Return the [X, Y] coordinate for the center point of the cell that contains the specified text.  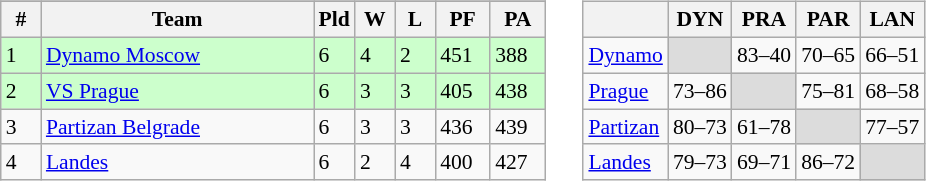
Dynamo [625, 55]
438 [518, 91]
DYN [700, 20]
PA [518, 20]
83–40 [764, 55]
# [21, 20]
75–81 [828, 91]
PAR [828, 20]
439 [518, 127]
Pld [334, 20]
W [375, 20]
61–78 [764, 127]
388 [518, 55]
PRA [764, 20]
Prague [625, 91]
68–58 [892, 91]
405 [462, 91]
86–72 [828, 162]
LAN [892, 20]
1 [21, 55]
VS Prague [178, 91]
451 [462, 55]
PF [462, 20]
79–73 [700, 162]
70–65 [828, 55]
Partizan Belgrade [178, 127]
73–86 [700, 91]
436 [462, 127]
69–71 [764, 162]
66–51 [892, 55]
Dynamo Moscow [178, 55]
L [415, 20]
Partizan [625, 127]
77–57 [892, 127]
80–73 [700, 127]
400 [462, 162]
Team [178, 20]
427 [518, 162]
